Capture the cell that displays the provided text and extract its [X, Y] central coordinate. 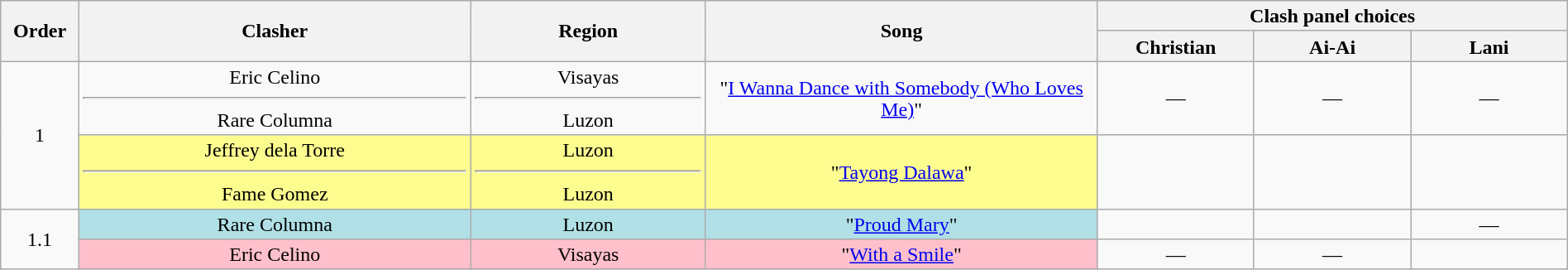
Lani [1489, 46]
Rare Columna [275, 224]
Luzon [588, 224]
Jeffrey dela TorreFame Gomez [275, 172]
1 [40, 135]
Visayas [588, 255]
VisayasLuzon [588, 98]
Clash panel choices [1332, 17]
Song [901, 31]
Eric CelinoRare Columna [275, 98]
Clasher [275, 31]
Region [588, 31]
Christian [1176, 46]
Order [40, 31]
Ai-Ai [1331, 46]
"Tayong Dalawa" [901, 172]
LuzonLuzon [588, 172]
1.1 [40, 239]
"Proud Mary" [901, 224]
Eric Celino [275, 255]
"I Wanna Dance with Somebody (Who Loves Me)" [901, 98]
"With a Smile" [901, 255]
